Locate the cell with the specified text and output its [x, y] center coordinate. 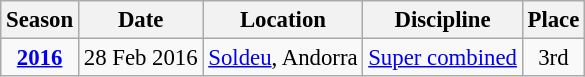
Super combined [442, 58]
3rd [553, 58]
Discipline [442, 20]
Location [283, 20]
Soldeu, Andorra [283, 58]
2016 [40, 58]
Date [140, 20]
28 Feb 2016 [140, 58]
Place [553, 20]
Season [40, 20]
